Pinpoint the cell where the given text exists, returning its [x, y] midpoint coordinate. 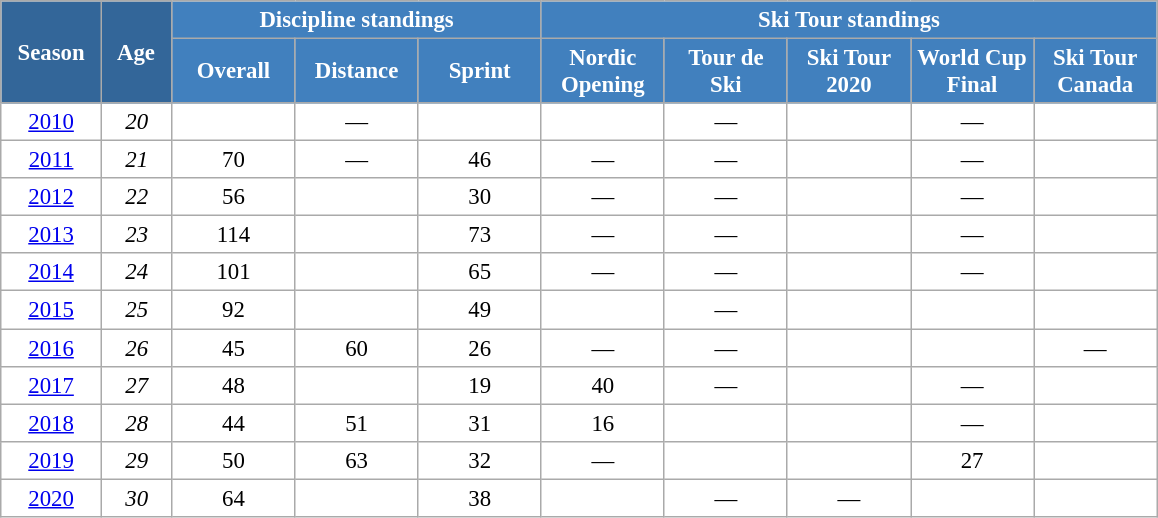
31 [480, 423]
28 [136, 423]
Season [52, 52]
64 [234, 498]
2019 [52, 460]
25 [136, 310]
Ski TourCanada [1096, 72]
2018 [52, 423]
73 [480, 235]
101 [234, 273]
19 [480, 385]
38 [480, 498]
24 [136, 273]
20 [136, 122]
16 [602, 423]
50 [234, 460]
40 [602, 385]
2020 [52, 498]
70 [234, 160]
Overall [234, 72]
2012 [52, 197]
45 [234, 348]
49 [480, 310]
World CupFinal [972, 72]
65 [480, 273]
2013 [52, 235]
92 [234, 310]
29 [136, 460]
Ski Tour standings [848, 20]
46 [480, 160]
114 [234, 235]
Age [136, 52]
Distance [356, 72]
2014 [52, 273]
51 [356, 423]
60 [356, 348]
2017 [52, 385]
56 [234, 197]
63 [356, 460]
Sprint [480, 72]
2016 [52, 348]
2015 [52, 310]
23 [136, 235]
44 [234, 423]
Tour deSki [726, 72]
21 [136, 160]
Ski Tour2020 [848, 72]
2010 [52, 122]
2011 [52, 160]
48 [234, 385]
22 [136, 197]
NordicOpening [602, 72]
Discipline standings [356, 20]
32 [480, 460]
